Identify which cell holds the provided text, then report its [X, Y] central coordinate. 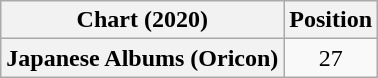
Japanese Albums (Oricon) [142, 58]
Position [331, 20]
Chart (2020) [142, 20]
27 [331, 58]
